Output the [x, y] coordinate of the center of the cell containing the given text.  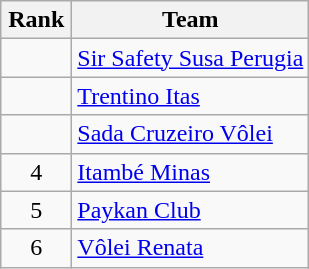
4 [36, 172]
Itambé Minas [190, 172]
Trentino Itas [190, 96]
Paykan Club [190, 210]
Rank [36, 20]
Sada Cruzeiro Vôlei [190, 134]
Team [190, 20]
5 [36, 210]
Vôlei Renata [190, 248]
Sir Safety Susa Perugia [190, 58]
6 [36, 248]
